For the text-containing cell, return its midpoint in (x, y) coordinate format. 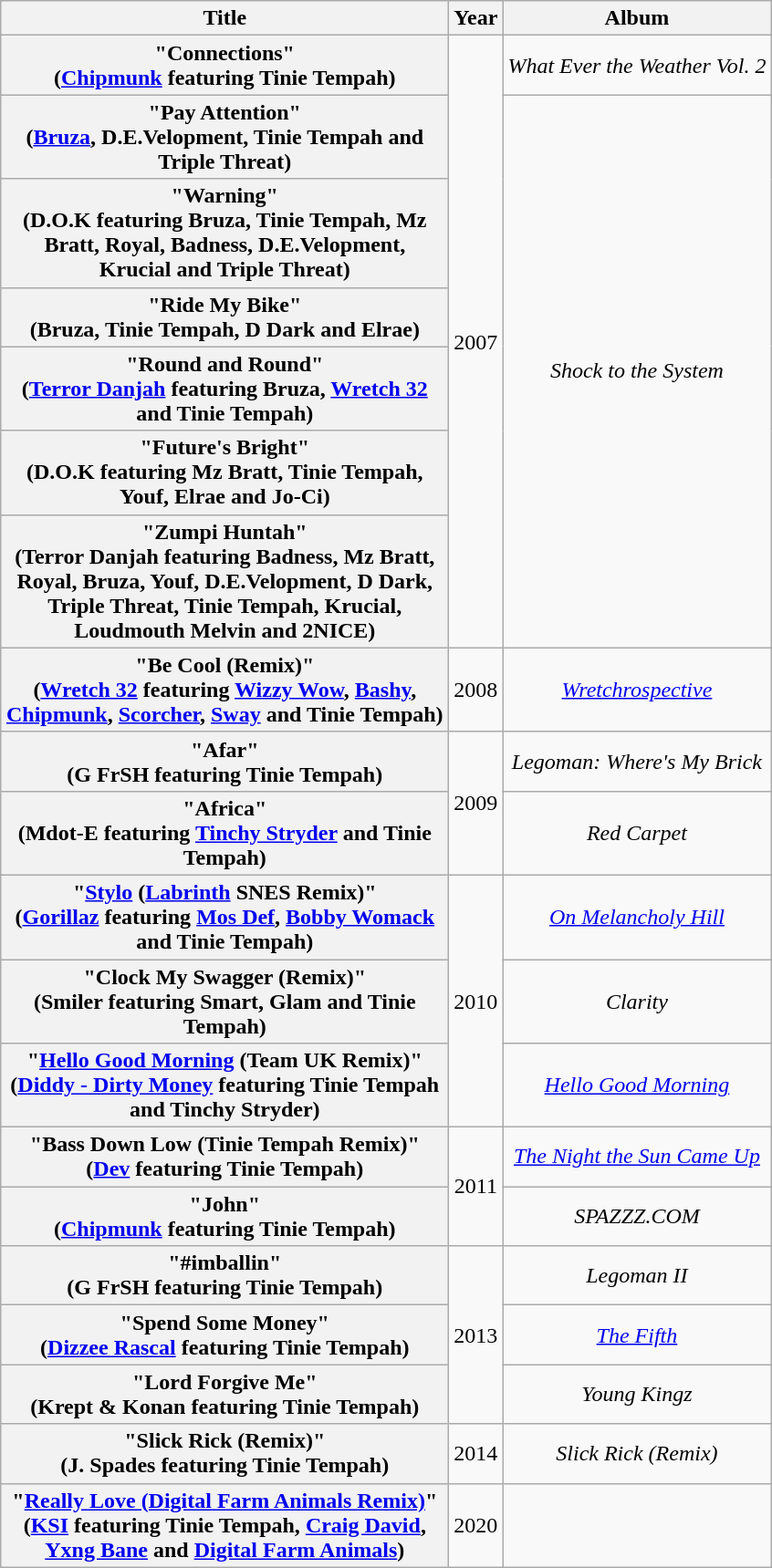
"Afar"(G FrSH featuring Tinie Tempah) (224, 761)
2013 (476, 1335)
On Melancholy Hill (637, 917)
2020 (476, 1525)
"Clock My Swagger (Remix)"(Smiler featuring Smart, Glam and Tinie Tempah) (224, 1002)
"Slick Rick (Remix)"(J. Spades featuring Tinie Tempah) (224, 1454)
"Pay Attention"(Bruza, D.E.Velopment, Tinie Tempah and Triple Threat) (224, 137)
"Really Love (Digital Farm Animals Remix)"(KSI featuring Tinie Tempah, Craig David, Yxng Bane and Digital Farm Animals) (224, 1525)
2007 (476, 341)
"Future's Bright"(D.O.K featuring Mz Bratt, Tinie Tempah, Youf, Elrae and Jo-Ci) (224, 472)
"Stylo (Labrinth SNES Remix)"(Gorillaz featuring Mos Def, Bobby Womack and Tinie Tempah) (224, 917)
"Bass Down Low (Tinie Tempah Remix)"(Dev featuring Tinie Tempah) (224, 1157)
"Hello Good Morning (Team UK Remix)"(Diddy - Dirty Money featuring Tinie Tempah and Tinchy Stryder) (224, 1085)
Album (637, 18)
Title (224, 18)
2010 (476, 1001)
"Ride My Bike"(Bruza, Tinie Tempah, D Dark and Elrae) (224, 317)
"Lord Forgive Me"(Krept & Konan featuring Tinie Tempah) (224, 1394)
Young Kingz (637, 1394)
"Round and Round"(Terror Danjah featuring Bruza, Wretch 32 and Tinie Tempah) (224, 389)
Wretchrospective (637, 690)
"Be Cool (Remix)"(Wretch 32 featuring Wizzy Wow, Bashy, Chipmunk, Scorcher, Sway and Tinie Tempah) (224, 690)
2009 (476, 803)
What Ever the Weather Vol. 2 (637, 66)
Legoman II (637, 1275)
Hello Good Morning (637, 1085)
Slick Rick (Remix) (637, 1454)
Year (476, 18)
"#imballin"(G FrSH featuring Tinie Tempah) (224, 1275)
2011 (476, 1187)
The Fifth (637, 1335)
"John"(Chipmunk featuring Tinie Tempah) (224, 1217)
Clarity (637, 1002)
Shock to the System (637, 371)
2008 (476, 690)
The Night the Sun Came Up (637, 1157)
2014 (476, 1454)
Legoman: Where's My Brick (637, 761)
"Spend Some Money"(Dizzee Rascal featuring Tinie Tempah) (224, 1335)
Red Carpet (637, 833)
"Warning"(D.O.K featuring Bruza, Tinie Tempah, Mz Bratt, Royal, Badness, D.E.Velopment, Krucial and Triple Threat) (224, 234)
"Africa"(Mdot-E featuring Tinchy Stryder and Tinie Tempah) (224, 833)
SPAZZZ.COM (637, 1217)
"Connections"(Chipmunk featuring Tinie Tempah) (224, 66)
